Detect which cell encompasses the target text, then output its [x, y] center coordinate. 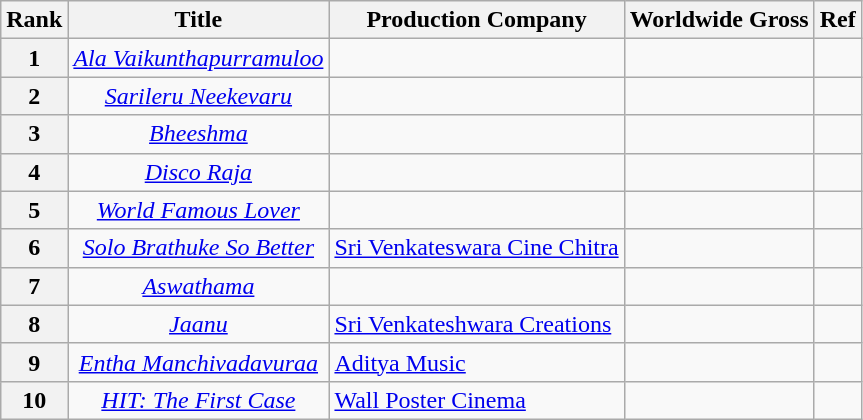
Aswathama [198, 286]
Worldwide Gross [719, 20]
World Famous Lover [198, 210]
8 [34, 324]
Title [198, 20]
Ref [838, 20]
Bheeshma [198, 134]
1 [34, 58]
Disco Raja [198, 172]
HIT: The First Case [198, 400]
6 [34, 248]
9 [34, 362]
Production Company [476, 20]
3 [34, 134]
5 [34, 210]
Wall Poster Cinema [476, 400]
10 [34, 400]
Solo Brathuke So Better [198, 248]
Rank [34, 20]
Jaanu [198, 324]
Sarileru Neekevaru [198, 96]
Sri Venkateswara Cine Chitra [476, 248]
Sri Venkateshwara Creations [476, 324]
2 [34, 96]
Ala Vaikunthapurramuloo [198, 58]
Aditya Music [476, 362]
7 [34, 286]
4 [34, 172]
Entha Manchivadavuraa [198, 362]
